Search for the cell housing the specified text and yield its (x, y) center coordinate. 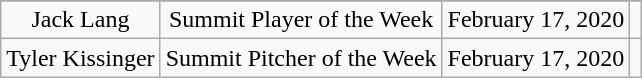
Tyler Kissinger (80, 58)
Summit Player of the Week (301, 20)
Jack Lang (80, 20)
Summit Pitcher of the Week (301, 58)
